Determine the (x, y) coordinate at the center of the cell enclosing the given text.  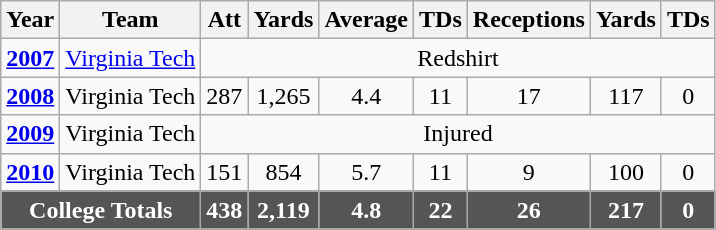
151 (224, 172)
9 (528, 172)
1,265 (284, 96)
College Totals (101, 210)
4.8 (366, 210)
2009 (30, 134)
2008 (30, 96)
2010 (30, 172)
217 (626, 210)
Team (130, 20)
Redshirt (458, 58)
Year (30, 20)
117 (626, 96)
287 (224, 96)
438 (224, 210)
22 (441, 210)
Att (224, 20)
17 (528, 96)
5.7 (366, 172)
4.4 (366, 96)
26 (528, 210)
2,119 (284, 210)
Injured (458, 134)
854 (284, 172)
Average (366, 20)
2007 (30, 58)
100 (626, 172)
Receptions (528, 20)
